Provide the (x, y) coordinate of the cell's center where the given text is located.  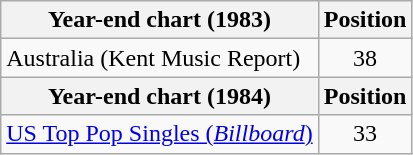
33 (365, 134)
38 (365, 58)
US Top Pop Singles (Billboard) (160, 134)
Year-end chart (1983) (160, 20)
Year-end chart (1984) (160, 96)
Australia (Kent Music Report) (160, 58)
